Extract the [x, y] coordinate from the center of the cell holding the provided text.  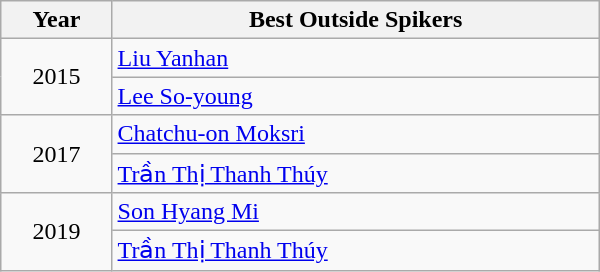
2017 [56, 154]
Son Hyang Mi [356, 212]
Liu Yanhan [356, 58]
Lee So-young [356, 96]
Year [56, 20]
2015 [56, 77]
Best Outside Spikers [356, 20]
Chatchu-on Moksri [356, 134]
2019 [56, 232]
